Output the (X, Y) coordinate of the center of the cell containing the given text.  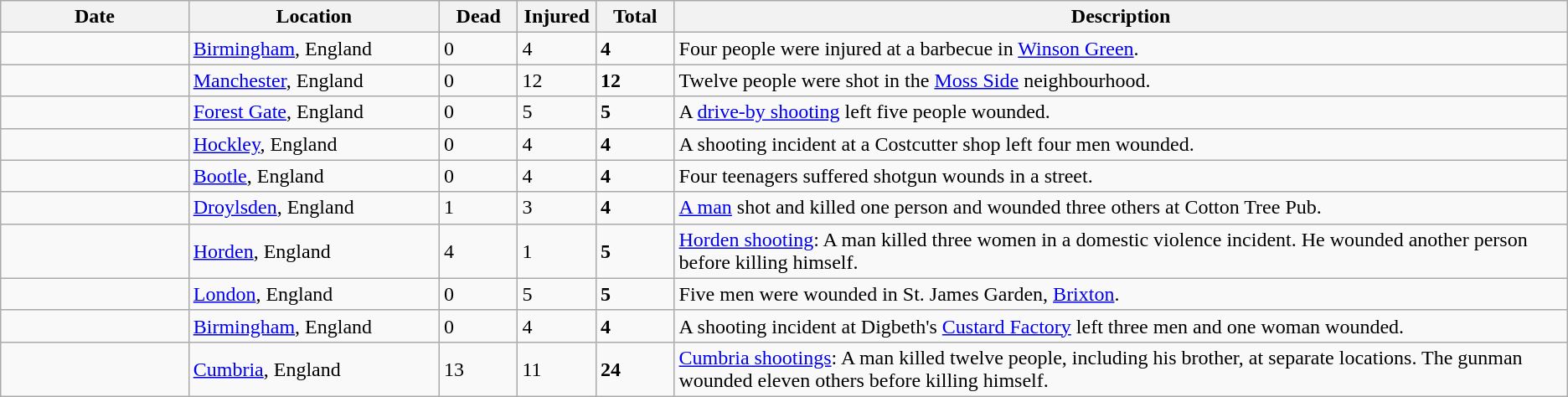
London, England (313, 294)
Horden shooting: A man killed three women in a domestic violence incident. He wounded another person before killing himself. (1121, 251)
Four teenagers suffered shotgun wounds in a street. (1121, 176)
A shooting incident at Digbeth's Custard Factory left three men and one woman wounded. (1121, 326)
Cumbria, England (313, 369)
Twelve people were shot in the Moss Side neighbourhood. (1121, 80)
Five men were wounded in St. James Garden, Brixton. (1121, 294)
Dead (478, 17)
24 (635, 369)
A drive-by shooting left five people wounded. (1121, 112)
Manchester, England (313, 80)
Cumbria shootings: A man killed twelve people, including his brother, at separate locations. The gunman wounded eleven others before killing himself. (1121, 369)
11 (557, 369)
Bootle, England (313, 176)
3 (557, 208)
Horden, England (313, 251)
Droylsden, England (313, 208)
A shooting incident at a Costcutter shop left four men wounded. (1121, 144)
Forest Gate, England (313, 112)
A man shot and killed one person and wounded three others at Cotton Tree Pub. (1121, 208)
Total (635, 17)
13 (478, 369)
Injured (557, 17)
Location (313, 17)
Four people were injured at a barbecue in Winson Green. (1121, 49)
Date (95, 17)
Description (1121, 17)
Hockley, England (313, 144)
